Detect which cell encompasses the target text, then output its [x, y] center coordinate. 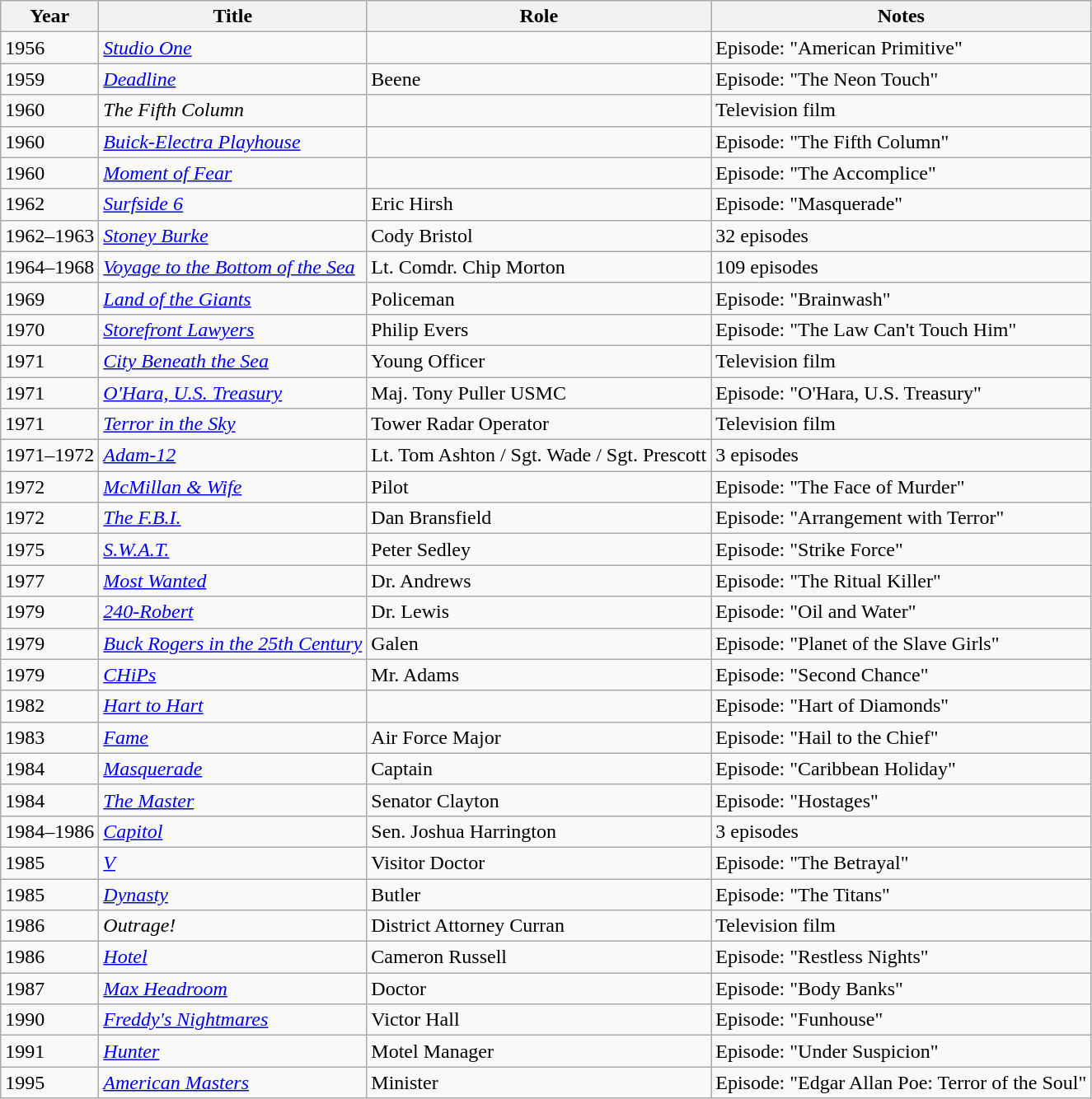
Episode: "Restless Nights" [902, 957]
1969 [49, 298]
Episode: "Funhouse" [902, 1020]
Hunter [232, 1051]
240-Robert [232, 612]
Notes [902, 16]
Captain [539, 769]
1990 [49, 1020]
Fame [232, 737]
1983 [49, 737]
Minister [539, 1083]
Episode: "Second Chance" [902, 675]
Episode: "Brainwash" [902, 298]
Title [232, 16]
Adam-12 [232, 456]
Buck Rogers in the 25th Century [232, 643]
Episode: "Hostages" [902, 800]
32 episodes [902, 236]
O'Hara, U.S. Treasury [232, 393]
Senator Clayton [539, 800]
Episode: "Edgar Allan Poe: Terror of the Soul" [902, 1083]
Capitol [232, 831]
1982 [49, 706]
Victor Hall [539, 1020]
Episode: "The Ritual Killer" [902, 581]
Episode: "Arrangement with Terror" [902, 518]
1975 [49, 549]
1964–1968 [49, 267]
Episode: "Masquerade" [902, 204]
Air Force Major [539, 737]
Cody Bristol [539, 236]
Episode: "Under Suspicion" [902, 1051]
District Attorney Curran [539, 926]
Episode: "The Titans" [902, 894]
Episode: "Body Banks" [902, 989]
1962 [49, 204]
1971–1972 [49, 456]
Galen [539, 643]
Episode: "Strike Force" [902, 549]
The Fifth Column [232, 110]
The Master [232, 800]
1970 [49, 330]
American Masters [232, 1083]
Land of the Giants [232, 298]
Surfside 6 [232, 204]
Episode: "Hail to the Chief" [902, 737]
Year [49, 16]
Lt. Comdr. Chip Morton [539, 267]
The F.B.I. [232, 518]
Tower Radar Operator [539, 424]
Policeman [539, 298]
1991 [49, 1051]
Sen. Joshua Harrington [539, 831]
Hotel [232, 957]
1962–1963 [49, 236]
Storefront Lawyers [232, 330]
S.W.A.T. [232, 549]
Doctor [539, 989]
Studio One [232, 48]
Peter Sedley [539, 549]
Young Officer [539, 361]
Moment of Fear [232, 173]
Outrage! [232, 926]
Dynasty [232, 894]
Episode: "The Fifth Column" [902, 142]
Episode: "Planet of the Slave Girls" [902, 643]
1984–1986 [49, 831]
Pilot [539, 487]
Episode: "The Face of Murder" [902, 487]
Role [539, 16]
1987 [49, 989]
Visitor Doctor [539, 863]
1956 [49, 48]
1959 [49, 79]
109 episodes [902, 267]
Episode: "American Primitive" [902, 48]
Voyage to the Bottom of the Sea [232, 267]
Eric Hirsh [539, 204]
City Beneath the Sea [232, 361]
Masquerade [232, 769]
Cameron Russell [539, 957]
Max Headroom [232, 989]
Episode: "The Law Can't Touch Him" [902, 330]
Episode: "Caribbean Holiday" [902, 769]
Philip Evers [539, 330]
Hart to Hart [232, 706]
Beene [539, 79]
Butler [539, 894]
Episode: "The Betrayal" [902, 863]
Deadline [232, 79]
Dan Bransfield [539, 518]
Episode: "O'Hara, U.S. Treasury" [902, 393]
Dr. Andrews [539, 581]
Episode: "The Accomplice" [902, 173]
McMillan & Wife [232, 487]
Episode: "The Neon Touch" [902, 79]
1977 [49, 581]
Terror in the Sky [232, 424]
1995 [49, 1083]
CHiPs [232, 675]
Stoney Burke [232, 236]
Buick-Electra Playhouse [232, 142]
Freddy's Nightmares [232, 1020]
Lt. Tom Ashton / Sgt. Wade / Sgt. Prescott [539, 456]
Maj. Tony Puller USMC [539, 393]
Most Wanted [232, 581]
Motel Manager [539, 1051]
Dr. Lewis [539, 612]
V [232, 863]
Mr. Adams [539, 675]
Episode: "Oil and Water" [902, 612]
Episode: "Hart of Diamonds" [902, 706]
